Scan for the cell matching the given text and deliver its [X, Y] coordinate at center. 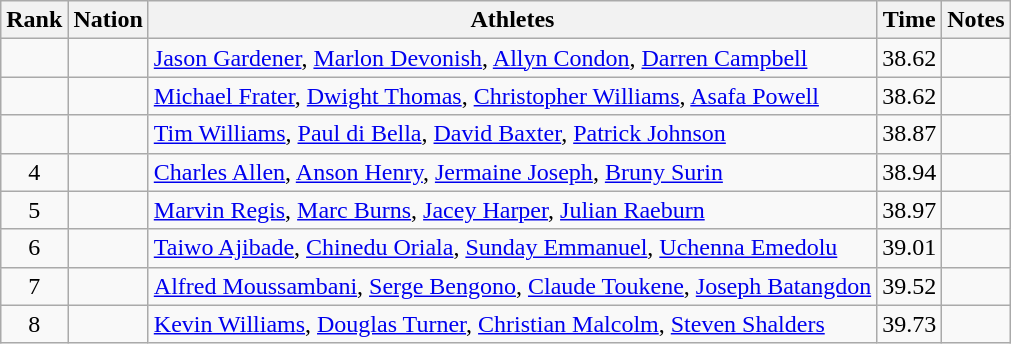
6 [34, 248]
Tim Williams, Paul di Bella, David Baxter, Patrick Johnson [512, 134]
Charles Allen, Anson Henry, Jermaine Joseph, Bruny Surin [512, 172]
Alfred Moussambani, Serge Bengono, Claude Toukene, Joseph Batangdon [512, 286]
5 [34, 210]
39.73 [910, 324]
Jason Gardener, Marlon Devonish, Allyn Condon, Darren Campbell [512, 58]
4 [34, 172]
Marvin Regis, Marc Burns, Jacey Harper, Julian Raeburn [512, 210]
39.01 [910, 248]
38.94 [910, 172]
7 [34, 286]
38.87 [910, 134]
Notes [976, 20]
Taiwo Ajibade, Chinedu Oriala, Sunday Emmanuel, Uchenna Emedolu [512, 248]
39.52 [910, 286]
Nation [108, 20]
Michael Frater, Dwight Thomas, Christopher Williams, Asafa Powell [512, 96]
Rank [34, 20]
8 [34, 324]
38.97 [910, 210]
Kevin Williams, Douglas Turner, Christian Malcolm, Steven Shalders [512, 324]
Athletes [512, 20]
Time [910, 20]
